Determine the (X, Y) coordinate at the center of the cell enclosing the given text.  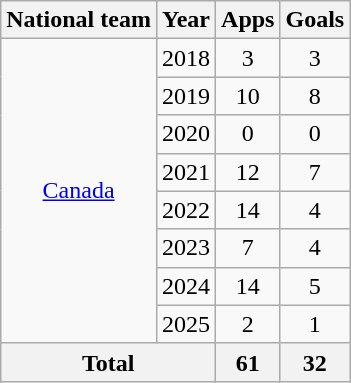
Total (108, 362)
12 (248, 172)
1 (315, 324)
2 (248, 324)
61 (248, 362)
2024 (186, 286)
National team (79, 20)
2025 (186, 324)
2020 (186, 134)
10 (248, 96)
2021 (186, 172)
8 (315, 96)
2019 (186, 96)
Year (186, 20)
2022 (186, 210)
2018 (186, 58)
2023 (186, 248)
Goals (315, 20)
Canada (79, 191)
5 (315, 286)
32 (315, 362)
Apps (248, 20)
